Output the (x, y) coordinate of the center of the cell containing the given text.  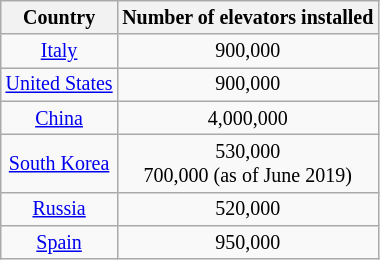
4,000,000 (248, 118)
950,000 (248, 242)
South Korea (60, 164)
United States (60, 84)
Number of elevators installed (248, 18)
520,000 (248, 208)
China (60, 118)
Russia (60, 208)
530,000700,000 (as of June 2019) (248, 164)
Spain (60, 242)
Italy (60, 52)
Country (60, 18)
